Detect which cell encompasses the target text, then output its [x, y] center coordinate. 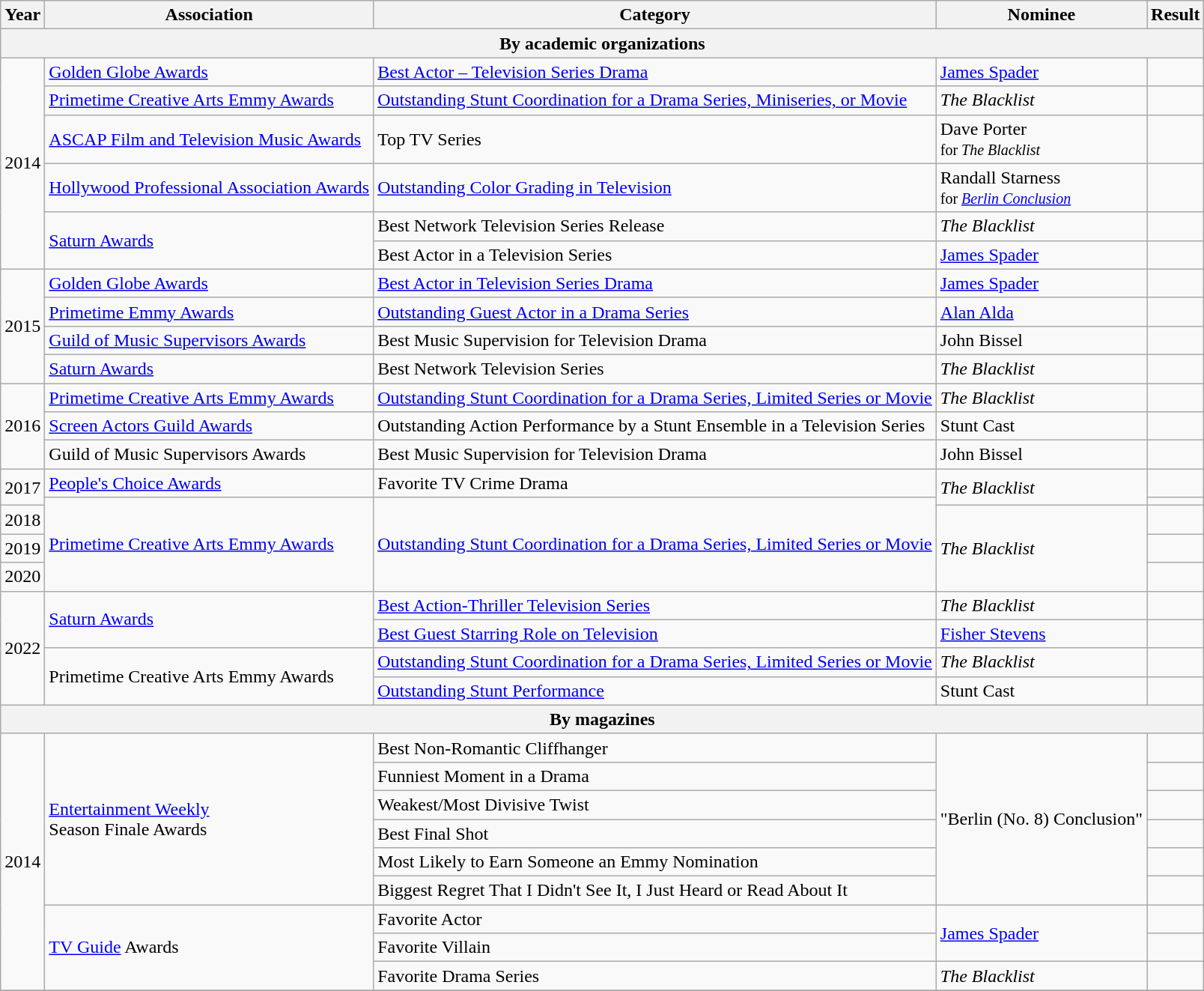
Year [22, 15]
Favorite Drama Series [655, 976]
Favorite Actor [655, 919]
2020 [22, 577]
2019 [22, 548]
Best Final Shot [655, 834]
Category [655, 15]
Fisher Stevens [1041, 634]
Best Network Television Series [655, 369]
2016 [22, 426]
Best Actor – Television Series Drama [655, 72]
TV Guide Awards [210, 948]
Favorite Villain [655, 948]
Biggest Regret That I Didn't See It, I Just Heard or Read About It [655, 891]
Hollywood Professional Association Awards [210, 187]
Entertainment WeeklySeason Finale Awards [210, 819]
By academic organizations [602, 43]
Outstanding Action Performance by a Stunt Ensemble in a Television Series [655, 426]
2022 [22, 648]
Outstanding Color Grading in Television [655, 187]
Best Network Television Series Release [655, 226]
2017 [22, 487]
Best Actor in Television Series Drama [655, 283]
Top TV Series [655, 139]
ASCAP Film and Television Music Awards [210, 139]
Best Guest Starring Role on Television [655, 634]
Best Non-Romantic Cliffhanger [655, 748]
By magazines [602, 719]
Outstanding Stunt Performance [655, 691]
Screen Actors Guild Awards [210, 426]
Primetime Emmy Awards [210, 312]
Weakest/Most Divisive Twist [655, 804]
Association [210, 15]
Alan Alda [1041, 312]
Outstanding Guest Actor in a Drama Series [655, 312]
Most Likely to Earn Someone an Emmy Nomination [655, 862]
Funniest Moment in a Drama [655, 776]
Randall Starness for Berlin Conclusion [1041, 187]
Result [1176, 15]
Dave Porterfor The Blacklist [1041, 139]
2015 [22, 326]
Nominee [1041, 15]
"Berlin (No. 8) Conclusion" [1041, 819]
Favorite TV Crime Drama [655, 483]
Best Actor in a Television Series [655, 255]
Outstanding Stunt Coordination for a Drama Series, Miniseries, or Movie [655, 100]
People's Choice Awards [210, 483]
Best Action-Thriller Television Series [655, 605]
2018 [22, 520]
